Determine the (X, Y) coordinate at the center of the cell enclosing the given text.  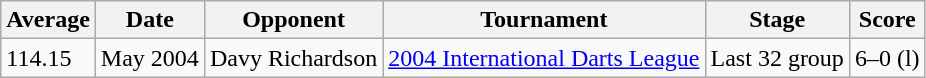
Date (150, 20)
Average (48, 20)
2004 International Darts League (544, 58)
114.15 (48, 58)
Last 32 group (777, 58)
Davy Richardson (293, 58)
Score (887, 20)
May 2004 (150, 58)
Opponent (293, 20)
6–0 (l) (887, 58)
Stage (777, 20)
Tournament (544, 20)
